For the text-containing cell, return its midpoint in [x, y] coordinate format. 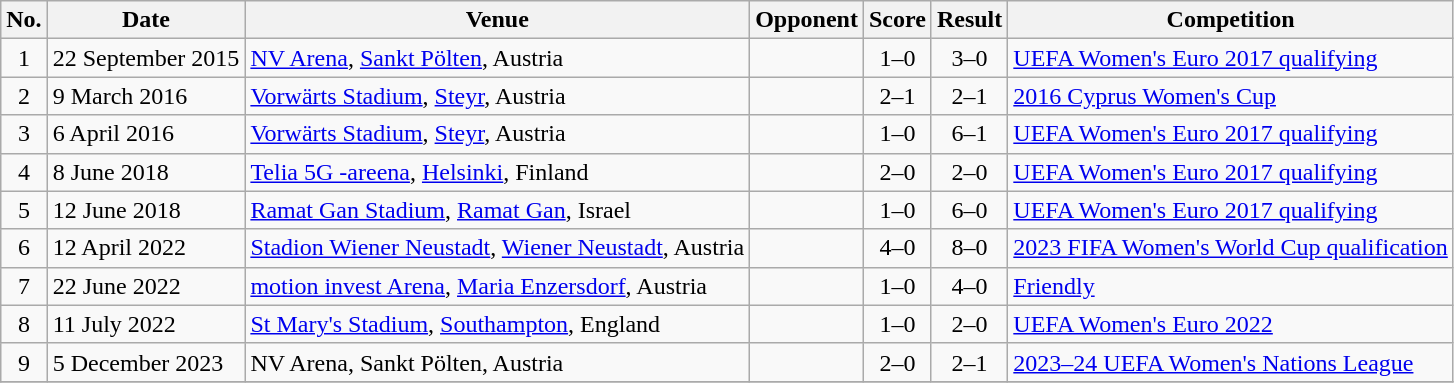
No. [24, 20]
6 [24, 248]
2023 FIFA Women's World Cup qualification [1231, 248]
Competition [1231, 20]
Result [969, 20]
3 [24, 134]
8 [24, 324]
6–0 [969, 210]
7 [24, 286]
5 December 2023 [146, 362]
6 April 2016 [146, 134]
12 June 2018 [146, 210]
9 [24, 362]
6–1 [969, 134]
2 [24, 96]
motion invest Arena, Maria Enzersdorf, Austria [498, 286]
Friendly [1231, 286]
Telia 5G -areena, Helsinki, Finland [498, 172]
4 [24, 172]
3–0 [969, 58]
8–0 [969, 248]
Stadion Wiener Neustadt, Wiener Neustadt, Austria [498, 248]
8 June 2018 [146, 172]
5 [24, 210]
2016 Cyprus Women's Cup [1231, 96]
UEFA Women's Euro 2022 [1231, 324]
Score [897, 20]
Venue [498, 20]
22 September 2015 [146, 58]
22 June 2022 [146, 286]
Ramat Gan Stadium, Ramat Gan, Israel [498, 210]
St Mary's Stadium, Southampton, England [498, 324]
Opponent [807, 20]
2023–24 UEFA Women's Nations League [1231, 362]
11 July 2022 [146, 324]
9 March 2016 [146, 96]
12 April 2022 [146, 248]
1 [24, 58]
Date [146, 20]
